Find where the given text appears and provide that cell's center as (X, Y) coordinate. 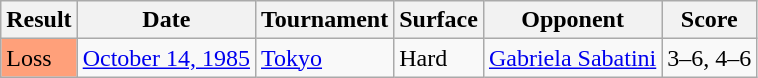
Opponent (572, 20)
Surface (439, 20)
Tournament (325, 20)
October 14, 1985 (166, 58)
Result (39, 20)
Gabriela Sabatini (572, 58)
3–6, 4–6 (710, 58)
Tokyo (325, 58)
Hard (439, 58)
Loss (39, 58)
Score (710, 20)
Date (166, 20)
